Locate the cell with the specified text and output its [x, y] center coordinate. 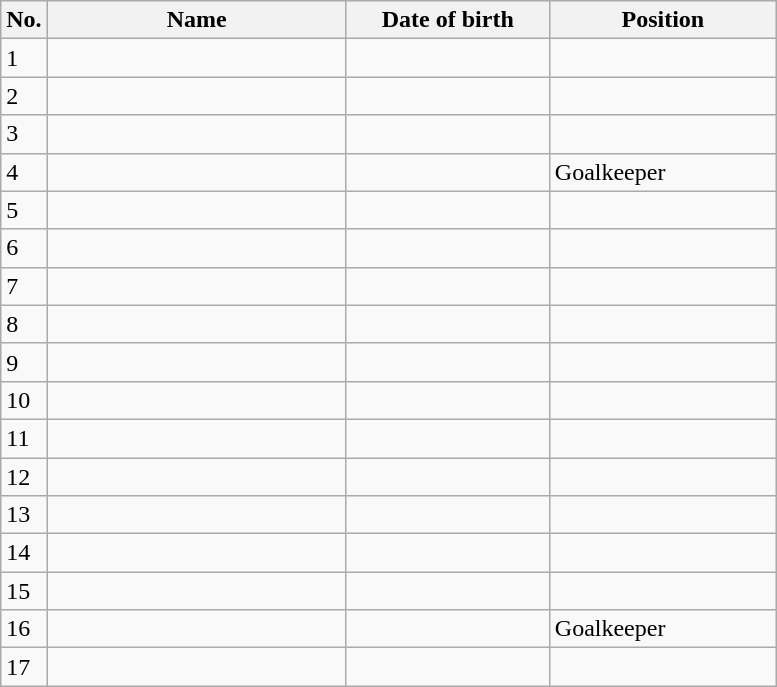
16 [24, 629]
9 [24, 362]
8 [24, 324]
13 [24, 515]
15 [24, 591]
12 [24, 477]
Date of birth [448, 20]
7 [24, 286]
1 [24, 58]
4 [24, 172]
11 [24, 438]
6 [24, 248]
No. [24, 20]
Name [196, 20]
Position [662, 20]
10 [24, 400]
5 [24, 210]
2 [24, 96]
17 [24, 667]
14 [24, 553]
3 [24, 134]
